Search for the cell housing the specified text and yield its (x, y) center coordinate. 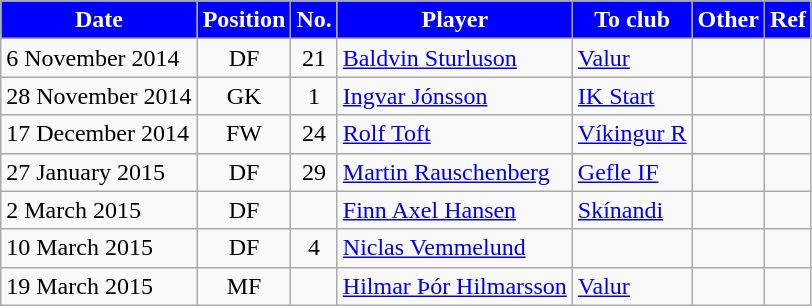
Ingvar Jónsson (454, 96)
21 (314, 58)
To club (632, 20)
4 (314, 248)
28 November 2014 (99, 96)
Player (454, 20)
Víkingur R (632, 134)
1 (314, 96)
17 December 2014 (99, 134)
6 November 2014 (99, 58)
27 January 2015 (99, 172)
IK Start (632, 96)
Skínandi (632, 210)
Date (99, 20)
Rolf Toft (454, 134)
Hilmar Þór Hilmarsson (454, 286)
MF (244, 286)
Other (728, 20)
Position (244, 20)
Gefle IF (632, 172)
FW (244, 134)
19 March 2015 (99, 286)
29 (314, 172)
10 March 2015 (99, 248)
2 March 2015 (99, 210)
Niclas Vemmelund (454, 248)
24 (314, 134)
Baldvin Sturluson (454, 58)
GK (244, 96)
Finn Axel Hansen (454, 210)
Ref (788, 20)
Martin Rauschenberg (454, 172)
No. (314, 20)
